Return [x, y] of the center of cell containing provided text 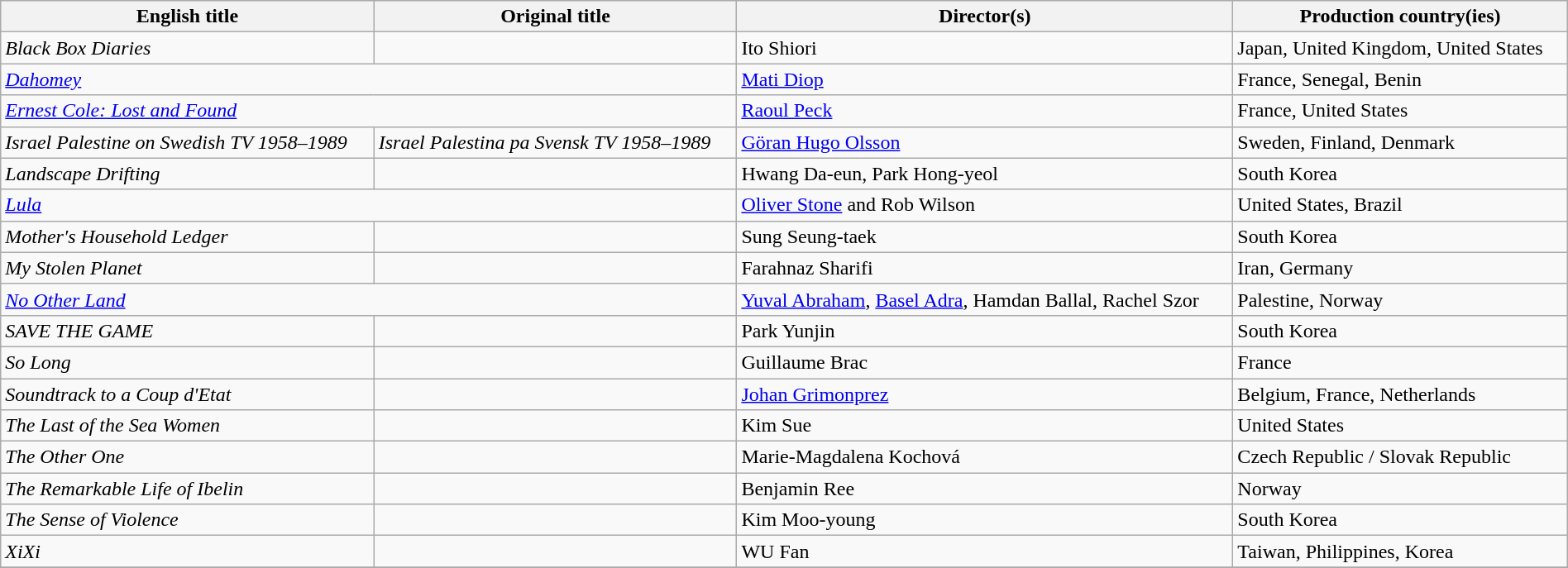
Johan Grimonprez [985, 394]
Norway [1400, 489]
Dahomey [369, 79]
Marie-Magdalena Kochová [985, 457]
Director(s) [985, 17]
Kim Sue [985, 426]
Israel Palestine on Swedish TV 1958–1989 [187, 142]
XiXi [187, 551]
Black Box Diaries [187, 48]
The Other One [187, 457]
Original title [556, 17]
Taiwan, Philippines, Korea [1400, 551]
United States, Brazil [1400, 205]
The Sense of Violence [187, 520]
Soundtrack to a Coup d'Etat [187, 394]
Hwang Da-eun, Park Hong-yeol [985, 174]
Sweden, Finland, Denmark [1400, 142]
Farahnaz Sharifi [985, 268]
United States [1400, 426]
Belgium, France, Netherlands [1400, 394]
WU Fan [985, 551]
France, United States [1400, 111]
France, Senegal, Benin [1400, 79]
Production country(ies) [1400, 17]
Oliver Stone and Rob Wilson [985, 205]
Israel Palestina pa Svensk TV 1958–1989 [556, 142]
France [1400, 362]
Guillaume Brac [985, 362]
Iran, Germany [1400, 268]
Mother′s Household Ledger [187, 236]
Benjamin Ree [985, 489]
Japan, United Kingdom, United States [1400, 48]
Göran Hugo Olsson [985, 142]
Park Yunjin [985, 331]
Raoul Peck [985, 111]
My Stolen Planet [187, 268]
English title [187, 17]
The Last of the Sea Women [187, 426]
Ito Shiori [985, 48]
The Remarkable Life of Ibelin [187, 489]
Ernest Cole: Lost and Found [369, 111]
No Other Land [369, 299]
So Long [187, 362]
Czech Republic / Slovak Republic [1400, 457]
Yuval Abraham, Basel Adra, Hamdan Ballal, Rachel Szor [985, 299]
Kim Moo-young [985, 520]
Palestine, Norway [1400, 299]
Mati Diop [985, 79]
Sung Seung-taek [985, 236]
Lula [369, 205]
Landscape Drifting [187, 174]
SAVE THE GAME [187, 331]
